Capture the cell that displays the provided text and extract its [X, Y] central coordinate. 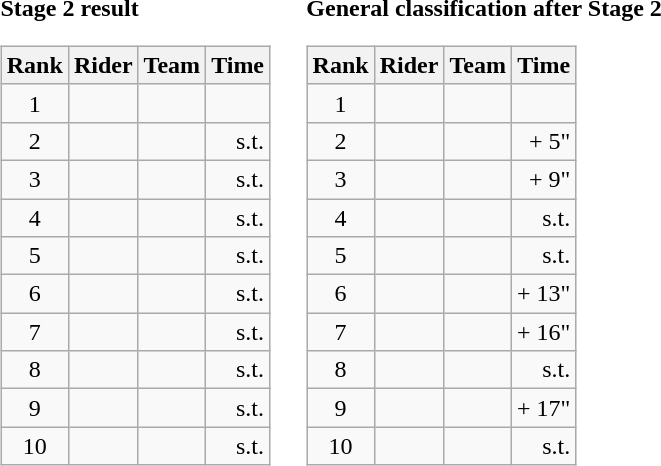
+ 16" [543, 332]
+ 9" [543, 179]
+ 13" [543, 294]
+ 17" [543, 408]
+ 5" [543, 141]
